Extract the (x, y) coordinate from the center of the cell holding the provided text.  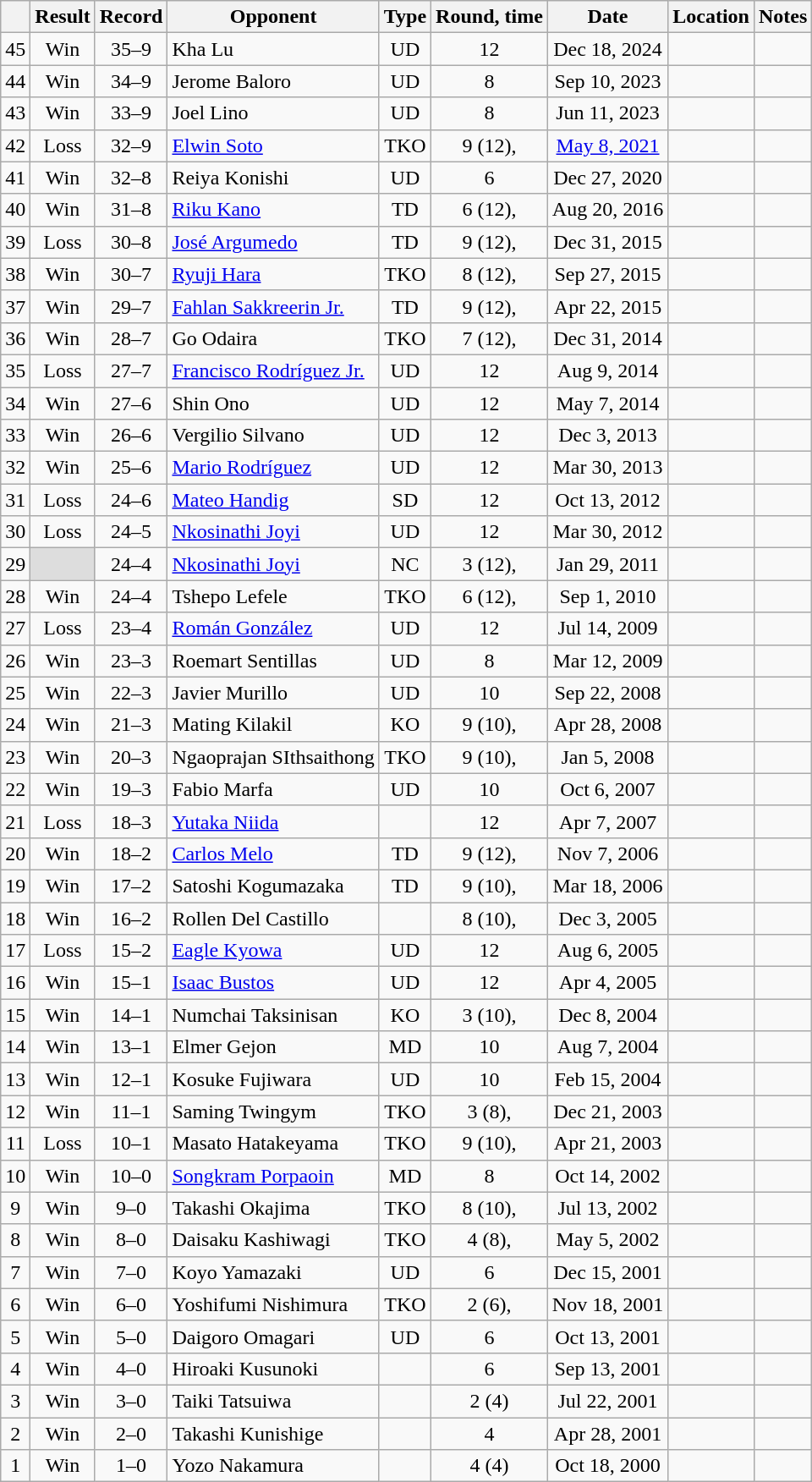
Jerome Baloro (273, 81)
25 (15, 693)
Mateo Handig (273, 500)
Mar 12, 2009 (607, 661)
Sep 1, 2010 (607, 596)
Satoshi Kogumazaka (273, 886)
Riku Kano (273, 210)
José Argumedo (273, 242)
32–9 (131, 145)
25–6 (131, 468)
Jul 22, 2001 (607, 1401)
Dec 31, 2014 (607, 338)
3–0 (131, 1401)
Mar 30, 2013 (607, 468)
21 (15, 821)
Jul 13, 2002 (607, 1208)
May 5, 2002 (607, 1240)
Yozo Nakamura (273, 1466)
41 (15, 178)
Elmer Gejon (273, 1047)
10–1 (131, 1144)
11 (15, 1144)
Joel Lino (273, 113)
Apr 28, 2001 (607, 1434)
Apr 28, 2008 (607, 725)
NC (404, 564)
35–9 (131, 49)
Koyo Yamazaki (273, 1272)
Apr 4, 2005 (607, 983)
Mating Kilakil (273, 725)
18 (15, 918)
24–6 (131, 500)
34 (15, 403)
Apr 7, 2007 (607, 821)
May 8, 2021 (607, 145)
2 (15, 1434)
33 (15, 436)
Dec 18, 2024 (607, 49)
23–4 (131, 628)
3 (15, 1401)
23 (15, 757)
26 (15, 661)
Javier Murillo (273, 693)
Reiya Konishi (273, 178)
Hiroaki Kusunoki (273, 1369)
Eagle Kyowa (273, 951)
Francisco Rodríguez Jr. (273, 370)
Dec 31, 2015 (607, 242)
Nov 18, 2001 (607, 1304)
Carlos Melo (273, 854)
Aug 20, 2016 (607, 210)
Sep 13, 2001 (607, 1369)
27 (15, 628)
34–9 (131, 81)
Aug 9, 2014 (607, 370)
Jul 14, 2009 (607, 628)
Mar 18, 2006 (607, 886)
Dec 27, 2020 (607, 178)
Numchai Taksinisan (273, 1015)
37 (15, 306)
24 (15, 725)
4 (8), (490, 1240)
Jan 5, 2008 (607, 757)
40 (15, 210)
May 7, 2014 (607, 403)
35 (15, 370)
Jan 29, 2011 (607, 564)
Takashi Kunishige (273, 1434)
Sep 22, 2008 (607, 693)
10–0 (131, 1176)
14 (15, 1047)
Dec 21, 2003 (607, 1111)
32–8 (131, 178)
Record (131, 17)
Vergilio Silvano (273, 436)
Daisaku Kashiwagi (273, 1240)
21–3 (131, 725)
28–7 (131, 338)
15 (15, 1015)
Oct 14, 2002 (607, 1176)
Kha Lu (273, 49)
Taiki Tatsuiwa (273, 1401)
Jun 11, 2023 (607, 113)
24–5 (131, 532)
Roemart Sentillas (273, 661)
Round, time (490, 17)
Oct 18, 2000 (607, 1466)
Mar 30, 2012 (607, 532)
22–3 (131, 693)
Takashi Okajima (273, 1208)
Fahlan Sakkreerin Jr. (273, 306)
27–7 (131, 370)
36 (15, 338)
Isaac Bustos (273, 983)
Dec 3, 2005 (607, 918)
Masato Hatakeyama (273, 1144)
2 (6), (490, 1304)
Daigoro Omagari (273, 1337)
28 (15, 596)
17–2 (131, 886)
8 (12), (490, 274)
Oct 13, 2001 (607, 1337)
45 (15, 49)
Opponent (273, 17)
12–1 (131, 1079)
Saming Twingym (273, 1111)
33–9 (131, 113)
15–1 (131, 983)
1 (15, 1466)
Apr 21, 2003 (607, 1144)
32 (15, 468)
2–0 (131, 1434)
20–3 (131, 757)
30–7 (131, 274)
Aug 6, 2005 (607, 951)
Nov 7, 2006 (607, 854)
Ngaoprajan SIthsaithong (273, 757)
19–3 (131, 789)
Dec 15, 2001 (607, 1272)
Oct 6, 2007 (607, 789)
Result (63, 17)
Songkram Porpaoin (273, 1176)
SD (404, 500)
Notes (782, 17)
26–6 (131, 436)
20 (15, 854)
Fabio Marfa (273, 789)
Dec 8, 2004 (607, 1015)
44 (15, 81)
31 (15, 500)
39 (15, 242)
Apr 22, 2015 (607, 306)
Shin Ono (273, 403)
16–2 (131, 918)
13 (15, 1079)
38 (15, 274)
1–0 (131, 1466)
Rollen Del Castillo (273, 918)
7 (15, 1272)
29 (15, 564)
Kosuke Fujiwara (273, 1079)
13–1 (131, 1047)
11–1 (131, 1111)
14–1 (131, 1015)
Feb 15, 2004 (607, 1079)
17 (15, 951)
Dec 3, 2013 (607, 436)
Ryuji Hara (273, 274)
Mario Rodríguez (273, 468)
43 (15, 113)
9 (15, 1208)
Tshepo Lefele (273, 596)
3 (8), (490, 1111)
Location (711, 17)
8–0 (131, 1240)
15–2 (131, 951)
7 (12), (490, 338)
5–0 (131, 1337)
4–0 (131, 1369)
Date (607, 17)
Yoshifumi Nishimura (273, 1304)
Oct 13, 2012 (607, 500)
19 (15, 886)
30–8 (131, 242)
Yutaka Niida (273, 821)
18–3 (131, 821)
4 (4) (490, 1466)
42 (15, 145)
9–0 (131, 1208)
Go Odaira (273, 338)
30 (15, 532)
3 (12), (490, 564)
7–0 (131, 1272)
Román González (273, 628)
18–2 (131, 854)
22 (15, 789)
Elwin Soto (273, 145)
31–8 (131, 210)
23–3 (131, 661)
2 (4) (490, 1401)
Sep 27, 2015 (607, 274)
16 (15, 983)
6–0 (131, 1304)
Type (404, 17)
3 (10), (490, 1015)
29–7 (131, 306)
5 (15, 1337)
Sep 10, 2023 (607, 81)
Aug 7, 2004 (607, 1047)
27–6 (131, 403)
